Find where the given text appears and provide that cell's center as [X, Y] coordinate. 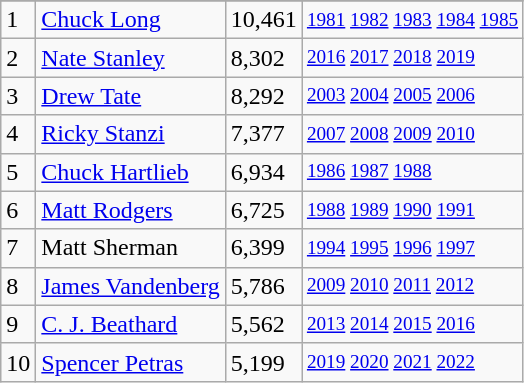
2 [18, 58]
Nate Stanley [130, 58]
10 [18, 362]
6 [18, 210]
2003 2004 2005 2006 [412, 96]
1986 1987 1988 [412, 172]
Spencer Petras [130, 362]
6,934 [264, 172]
1 [18, 20]
2013 2014 2015 2016 [412, 324]
C. J. Beathard [130, 324]
6,725 [264, 210]
8 [18, 286]
James Vandenberg [130, 286]
1981 1982 1983 1984 1985 [412, 20]
10,461 [264, 20]
5 [18, 172]
7 [18, 248]
2009 2010 2011 2012 [412, 286]
6,399 [264, 248]
4 [18, 134]
9 [18, 324]
Ricky Stanzi [130, 134]
5,786 [264, 286]
Matt Sherman [130, 248]
7,377 [264, 134]
2019 2020 2021 2022 [412, 362]
2016 2017 2018 2019 [412, 58]
1994 1995 1996 1997 [412, 248]
8,292 [264, 96]
3 [18, 96]
2007 2008 2009 2010 [412, 134]
5,199 [264, 362]
1988 1989 1990 1991 [412, 210]
8,302 [264, 58]
5,562 [264, 324]
Drew Tate [130, 96]
Matt Rodgers [130, 210]
Chuck Hartlieb [130, 172]
Chuck Long [130, 20]
